From the cell containing the given text, extract its center point as (X, Y) coordinate. 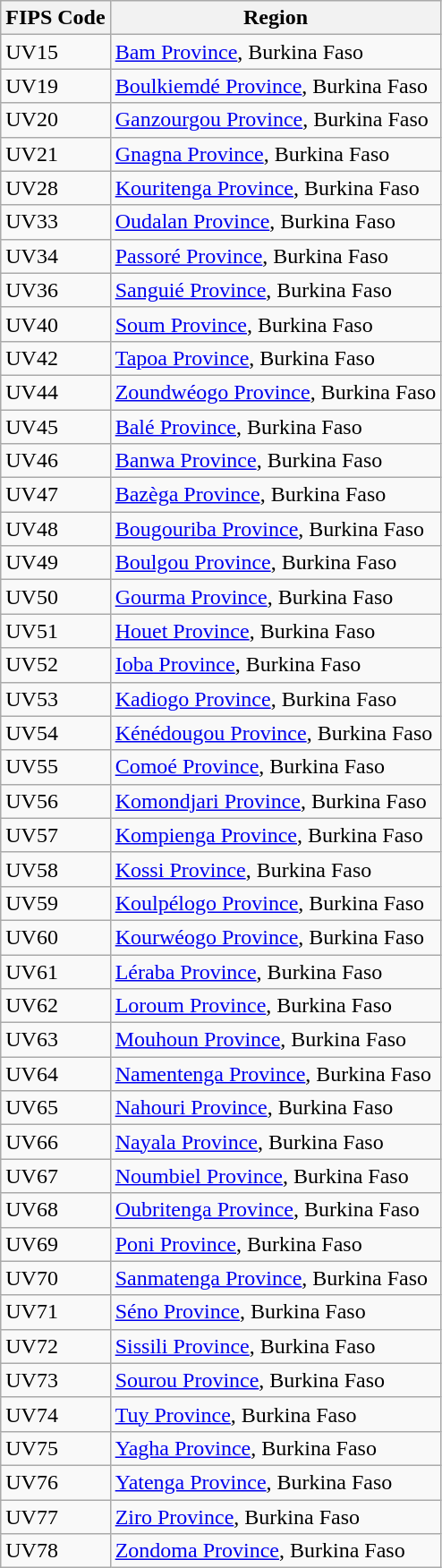
UV57 (55, 835)
UV51 (55, 631)
Komondjari Province, Burkina Faso (276, 801)
UV55 (55, 767)
Yagha Province, Burkina Faso (276, 1448)
UV77 (55, 1517)
UV61 (55, 971)
UV58 (55, 869)
Passoré Province, Burkina Faso (276, 256)
Mouhoun Province, Burkina Faso (276, 1040)
UV56 (55, 801)
UV59 (55, 903)
UV21 (55, 154)
Kourwéogo Province, Burkina Faso (276, 937)
UV33 (55, 222)
UV75 (55, 1448)
UV53 (55, 699)
Kossi Province, Burkina Faso (276, 869)
UV67 (55, 1176)
Boulkiemdé Province, Burkina Faso (276, 86)
Ziro Province, Burkina Faso (276, 1517)
UV62 (55, 1006)
Bougouriba Province, Burkina Faso (276, 529)
UV68 (55, 1210)
Zondoma Province, Burkina Faso (276, 1551)
Banwa Province, Burkina Faso (276, 461)
UV34 (55, 256)
Gourma Province, Burkina Faso (276, 597)
UV63 (55, 1040)
UV76 (55, 1482)
UV54 (55, 733)
Balé Province, Burkina Faso (276, 427)
Tapoa Province, Burkina Faso (276, 358)
Zoundwéogo Province, Burkina Faso (276, 392)
UV71 (55, 1312)
UV28 (55, 188)
Kompienga Province, Burkina Faso (276, 835)
Tuy Province, Burkina Faso (276, 1414)
UV78 (55, 1551)
FIPS Code (55, 18)
Region (276, 18)
Poni Province, Burkina Faso (276, 1244)
Oubritenga Province, Burkina Faso (276, 1210)
Oudalan Province, Burkina Faso (276, 222)
UV19 (55, 86)
Houet Province, Burkina Faso (276, 631)
Séno Province, Burkina Faso (276, 1312)
Boulgou Province, Burkina Faso (276, 563)
UV50 (55, 597)
Namentenga Province, Burkina Faso (276, 1074)
UV49 (55, 563)
UV60 (55, 937)
UV66 (55, 1142)
Bam Province, Burkina Faso (276, 52)
UV45 (55, 427)
Kadiogo Province, Burkina Faso (276, 699)
Kouritenga Province, Burkina Faso (276, 188)
Sissili Province, Burkina Faso (276, 1346)
Ganzourgou Province, Burkina Faso (276, 120)
Gnagna Province, Burkina Faso (276, 154)
Loroum Province, Burkina Faso (276, 1006)
Noumbiel Province, Burkina Faso (276, 1176)
UV70 (55, 1278)
Sanmatenga Province, Burkina Faso (276, 1278)
UV36 (55, 290)
UV20 (55, 120)
Comoé Province, Burkina Faso (276, 767)
UV73 (55, 1380)
Koulpélogo Province, Burkina Faso (276, 903)
UV52 (55, 665)
Sourou Province, Burkina Faso (276, 1380)
UV42 (55, 358)
UV64 (55, 1074)
UV69 (55, 1244)
UV47 (55, 495)
Yatenga Province, Burkina Faso (276, 1482)
Léraba Province, Burkina Faso (276, 971)
Kénédougou Province, Burkina Faso (276, 733)
UV46 (55, 461)
Sanguié Province, Burkina Faso (276, 290)
UV40 (55, 324)
UV72 (55, 1346)
Bazèga Province, Burkina Faso (276, 495)
UV44 (55, 392)
UV15 (55, 52)
Soum Province, Burkina Faso (276, 324)
UV65 (55, 1108)
Nayala Province, Burkina Faso (276, 1142)
Ioba Province, Burkina Faso (276, 665)
UV48 (55, 529)
UV74 (55, 1414)
Nahouri Province, Burkina Faso (276, 1108)
